Capture the cell that displays the provided text and extract its (X, Y) central coordinate. 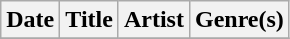
Date (30, 20)
Artist (154, 20)
Genre(s) (239, 20)
Title (90, 20)
